Return the (x, y) coordinate for the center point of the cell that contains the specified text.  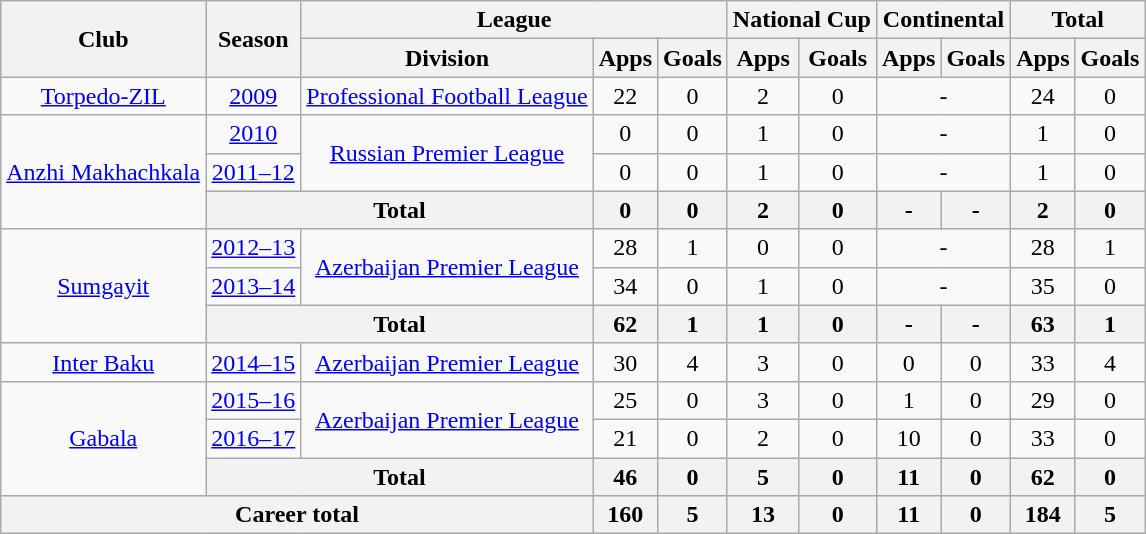
46 (625, 477)
22 (625, 96)
2014–15 (254, 362)
2012–13 (254, 248)
35 (1043, 286)
2016–17 (254, 438)
Gabala (104, 438)
National Cup (802, 20)
10 (908, 438)
Professional Football League (447, 96)
Continental (943, 20)
Russian Premier League (447, 153)
Torpedo-ZIL (104, 96)
Sumgayit (104, 286)
63 (1043, 324)
2015–16 (254, 400)
30 (625, 362)
Career total (297, 515)
24 (1043, 96)
2013–14 (254, 286)
Inter Baku (104, 362)
2009 (254, 96)
Season (254, 39)
Division (447, 58)
2011–12 (254, 172)
21 (625, 438)
Anzhi Makhachkala (104, 172)
34 (625, 286)
184 (1043, 515)
29 (1043, 400)
13 (763, 515)
2010 (254, 134)
Club (104, 39)
25 (625, 400)
League (514, 20)
160 (625, 515)
